Provide the [X, Y] coordinate of the cell's center where the given text is located.  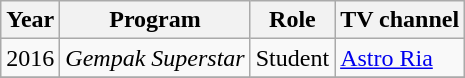
Gempak Superstar [155, 58]
Role [292, 20]
2016 [30, 58]
Program [155, 20]
Student [292, 58]
Astro Ria [400, 58]
Year [30, 20]
TV channel [400, 20]
